Search for the cell housing the specified text and yield its [x, y] center coordinate. 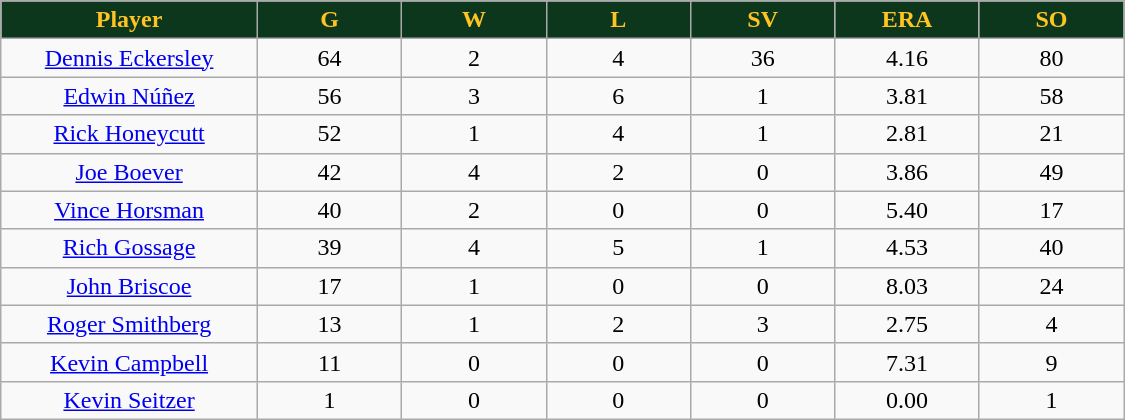
24 [1051, 286]
Rich Gossage [130, 248]
0.00 [907, 400]
SO [1051, 20]
21 [1051, 134]
4.53 [907, 248]
8.03 [907, 286]
42 [329, 172]
Edwin Núñez [130, 96]
Vince Horsman [130, 210]
6 [618, 96]
64 [329, 58]
ERA [907, 20]
SV [763, 20]
Joe Boever [130, 172]
3.81 [907, 96]
2.75 [907, 324]
Player [130, 20]
5 [618, 248]
L [618, 20]
58 [1051, 96]
3.86 [907, 172]
W [474, 20]
11 [329, 362]
7.31 [907, 362]
2.81 [907, 134]
5.40 [907, 210]
56 [329, 96]
52 [329, 134]
36 [763, 58]
39 [329, 248]
G [329, 20]
9 [1051, 362]
John Briscoe [130, 286]
80 [1051, 58]
Dennis Eckersley [130, 58]
Rick Honeycutt [130, 134]
Kevin Seitzer [130, 400]
49 [1051, 172]
4.16 [907, 58]
Kevin Campbell [130, 362]
Roger Smithberg [130, 324]
13 [329, 324]
